Pinpoint the cell where the given text exists, returning its [x, y] midpoint coordinate. 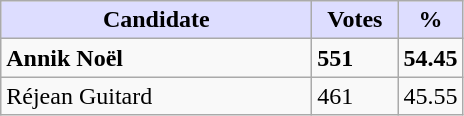
Votes [355, 20]
54.45 [430, 58]
45.55 [430, 96]
Réjean Guitard [156, 96]
% [430, 20]
Candidate [156, 20]
551 [355, 58]
Annik Noël [156, 58]
461 [355, 96]
